From the cell containing the given text, extract its center point as [x, y] coordinate. 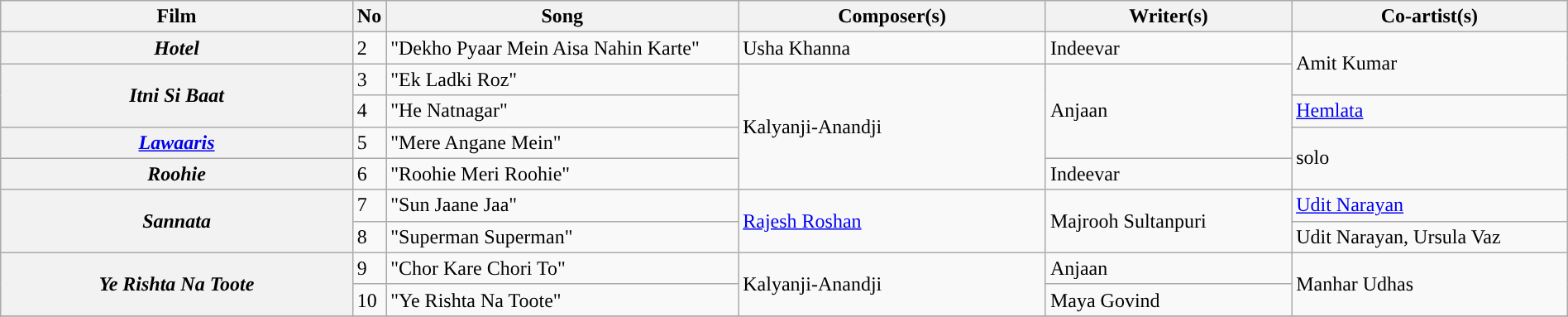
solo [1430, 158]
Hotel [177, 48]
"Sun Jaane Jaa" [562, 205]
8 [369, 237]
Ye Rishta Na Toote [177, 284]
Rajesh Roshan [892, 221]
"Dekho Pyaar Mein Aisa Nahin Karte" [562, 48]
"Mere Angane Mein" [562, 142]
"Chor Kare Chori To" [562, 268]
Udit Narayan [1430, 205]
"Superman Superman" [562, 237]
Manhar Udhas [1430, 284]
Hemlata [1430, 111]
Song [562, 17]
Itni Si Baat [177, 95]
"Roohie Meri Roohie" [562, 174]
Film [177, 17]
Amit Kumar [1430, 64]
Udit Narayan, Ursula Vaz [1430, 237]
2 [369, 48]
10 [369, 300]
7 [369, 205]
"He Natnagar" [562, 111]
Lawaaris [177, 142]
Writer(s) [1168, 17]
Roohie [177, 174]
Usha Khanna [892, 48]
"Ye Rishta Na Toote" [562, 300]
Composer(s) [892, 17]
5 [369, 142]
No [369, 17]
Majrooh Sultanpuri [1168, 221]
9 [369, 268]
Sannata [177, 221]
Maya Govind [1168, 300]
"Ek Ladki Roz" [562, 79]
6 [369, 174]
3 [369, 79]
4 [369, 111]
Co-artist(s) [1430, 17]
